Detect which cell encompasses the target text, then output its [X, Y] center coordinate. 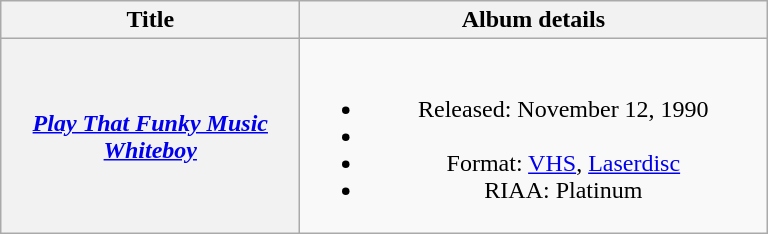
Play That Funky Music Whiteboy [150, 136]
Title [150, 20]
Album details [534, 20]
Released: November 12, 1990Format: VHS, LaserdiscRIAA: Platinum [534, 136]
